Identify which cell holds the provided text, then report its (x, y) central coordinate. 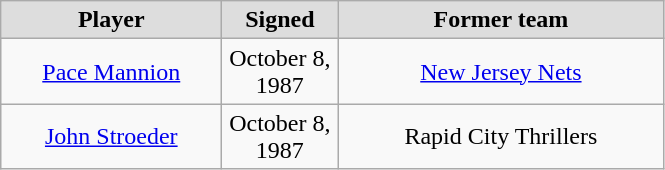
Signed (280, 20)
Pace Mannion (112, 72)
New Jersey Nets (501, 72)
Former team (501, 20)
John Stroeder (112, 136)
Rapid City Thrillers (501, 136)
Player (112, 20)
